Provide the (X, Y) coordinate of the cell's center where the given text is located.  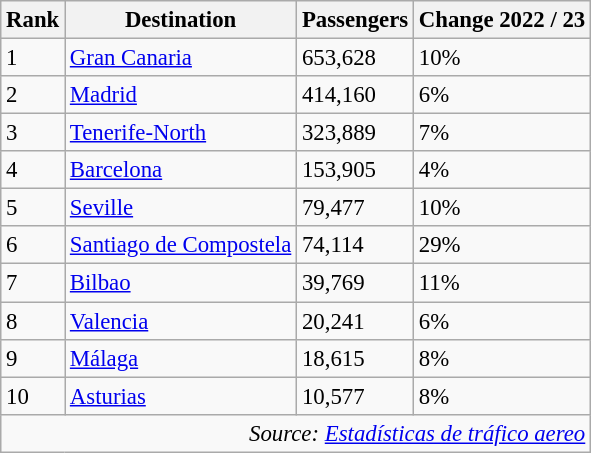
Bilbao (181, 283)
Rank (33, 20)
Source: Estadísticas de tráfico aereo (296, 433)
8 (33, 321)
4% (502, 170)
Santiago de Compostela (181, 245)
29% (502, 245)
10 (33, 396)
Tenerife-North (181, 133)
Seville (181, 208)
Passengers (356, 20)
Gran Canaria (181, 58)
6 (33, 245)
7% (502, 133)
Málaga (181, 358)
Destination (181, 20)
Madrid (181, 95)
3 (33, 133)
10,577 (356, 396)
5 (33, 208)
18,615 (356, 358)
74,114 (356, 245)
153,905 (356, 170)
Valencia (181, 321)
Asturias (181, 396)
2 (33, 95)
79,477 (356, 208)
323,889 (356, 133)
414,160 (356, 95)
7 (33, 283)
39,769 (356, 283)
20,241 (356, 321)
Change 2022 / 23 (502, 20)
1 (33, 58)
4 (33, 170)
Barcelona (181, 170)
653,628 (356, 58)
11% (502, 283)
9 (33, 358)
